Detect which cell encompasses the target text, then output its [X, Y] center coordinate. 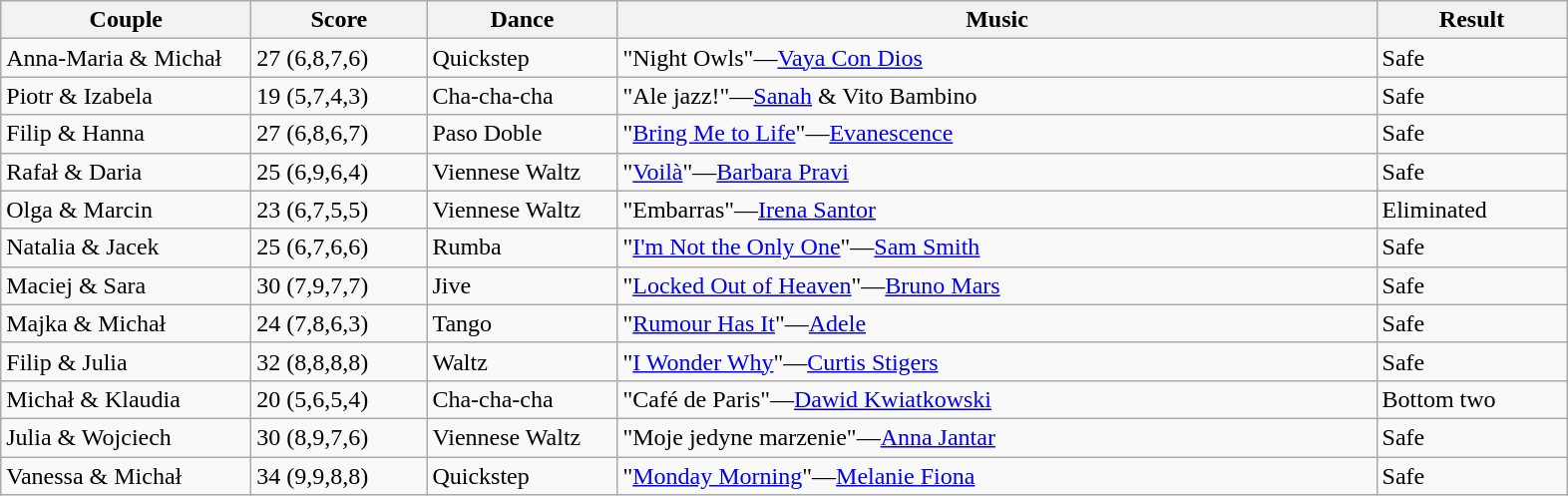
"Voilà"—Barbara Pravi [997, 172]
Jive [523, 285]
Bottom two [1472, 399]
Julia & Wojciech [126, 437]
Music [997, 20]
Anna-Maria & Michał [126, 58]
Waltz [523, 361]
Olga & Marcin [126, 210]
"Café de Paris"—Dawid Kwiatkowski [997, 399]
Result [1472, 20]
Score [339, 20]
Filip & Julia [126, 361]
Rumba [523, 248]
Piotr & Izabela [126, 96]
"Moje jedyne marzenie"—Anna Jantar [997, 437]
Majka & Michał [126, 323]
"Monday Morning"—Melanie Fiona [997, 476]
Couple [126, 20]
Natalia & Jacek [126, 248]
19 (5,7,4,3) [339, 96]
"Embarras"—Irena Santor [997, 210]
Dance [523, 20]
Michał & Klaudia [126, 399]
Eliminated [1472, 210]
Paso Doble [523, 134]
Filip & Hanna [126, 134]
"Locked Out of Heaven"—Bruno Mars [997, 285]
30 (8,9,7,6) [339, 437]
"Ale jazz!"—Sanah & Vito Bambino [997, 96]
34 (9,9,8,8) [339, 476]
"Night Owls"—Vaya Con Dios [997, 58]
27 (6,8,7,6) [339, 58]
Tango [523, 323]
20 (5,6,5,4) [339, 399]
"I Wonder Why"—Curtis Stigers [997, 361]
"Rumour Has It"—Adele [997, 323]
32 (8,8,8,8) [339, 361]
Rafał & Daria [126, 172]
25 (6,7,6,6) [339, 248]
30 (7,9,7,7) [339, 285]
25 (6,9,6,4) [339, 172]
Vanessa & Michał [126, 476]
"I'm Not the Only One"—Sam Smith [997, 248]
24 (7,8,6,3) [339, 323]
27 (6,8,6,7) [339, 134]
"Bring Me to Life"—Evanescence [997, 134]
23 (6,7,5,5) [339, 210]
Maciej & Sara [126, 285]
